Provide the [X, Y] coordinate of the cell's center where the given text is located.  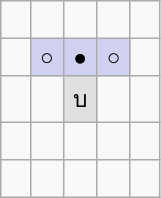
บ [80, 100]
● [80, 58]
